Return the [x, y] coordinate for the center point of the cell that contains the specified text.  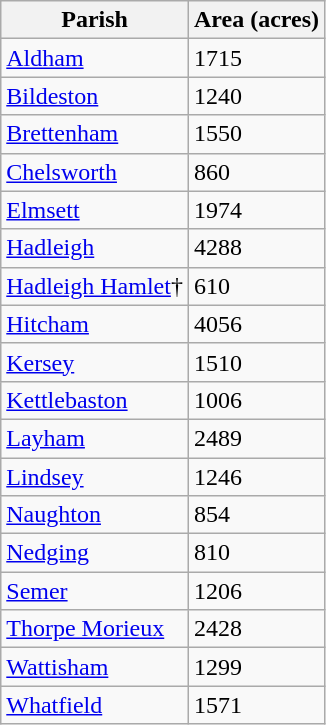
Bildeston [95, 96]
1246 [256, 477]
860 [256, 172]
Chelsworth [95, 172]
1206 [256, 591]
Semer [95, 591]
4056 [256, 324]
2489 [256, 438]
Aldham [95, 58]
Area (acres) [256, 20]
Brettenham [95, 134]
Thorpe Morieux [95, 629]
1974 [256, 210]
Elmsett [95, 210]
Kettlebaston [95, 400]
610 [256, 286]
Hadleigh [95, 248]
Naughton [95, 515]
2428 [256, 629]
Nedging [95, 553]
4288 [256, 248]
Layham [95, 438]
1550 [256, 134]
1510 [256, 362]
Hitcham [95, 324]
854 [256, 515]
Kersey [95, 362]
1715 [256, 58]
Hadleigh Hamlet† [95, 286]
1571 [256, 705]
1299 [256, 667]
Parish [95, 20]
Lindsey [95, 477]
1240 [256, 96]
Wattisham [95, 667]
1006 [256, 400]
Whatfield [95, 705]
810 [256, 553]
